Search for the cell housing the specified text and yield its (X, Y) center coordinate. 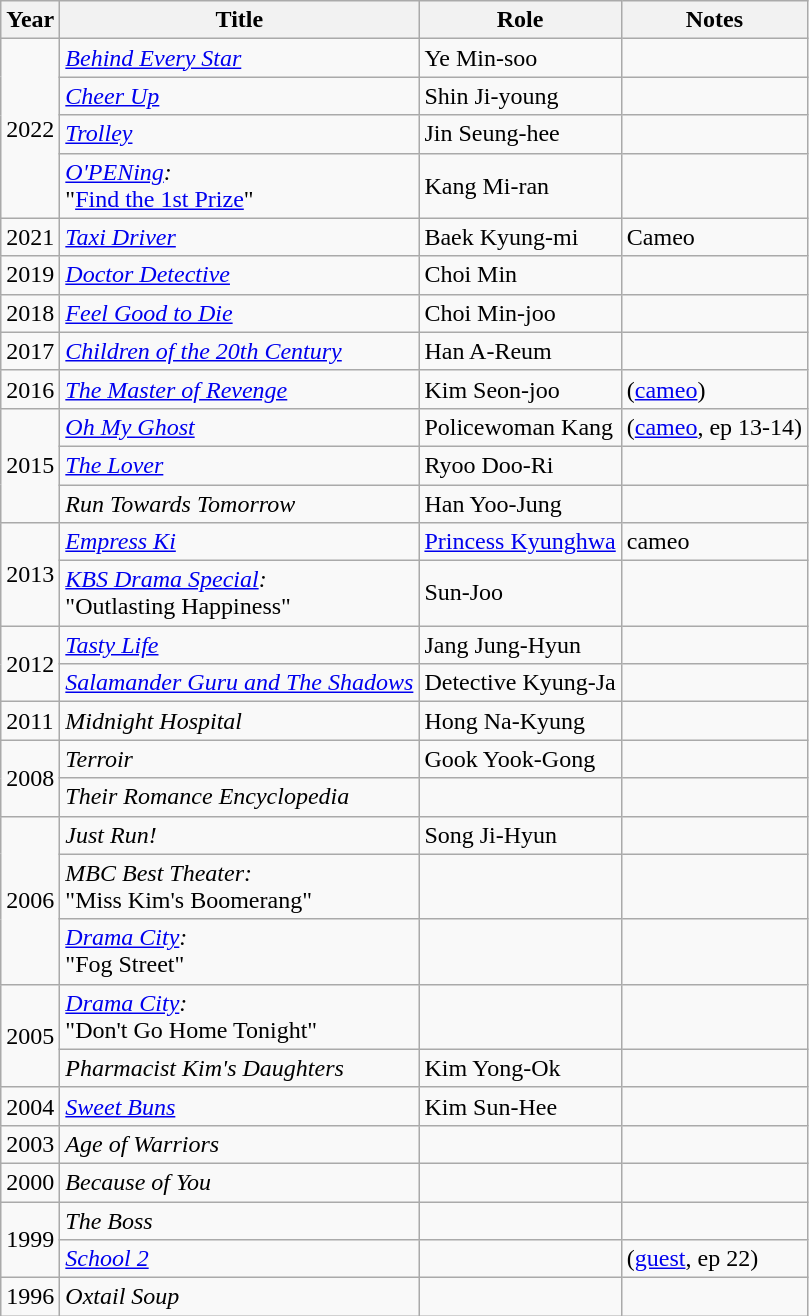
Song Ji-Hyun (520, 835)
Because of You (240, 1182)
(cameo) (714, 389)
KBS Drama Special:"Outlasting Happiness" (240, 594)
Role (520, 20)
Sweet Buns (240, 1106)
Han A-Reum (520, 351)
Gook Yook-Gong (520, 759)
Children of the 20th Century (240, 351)
1999 (30, 1240)
Behind Every Star (240, 58)
2013 (30, 574)
2015 (30, 465)
Detective Kyung-Ja (520, 683)
Cheer Up (240, 96)
2011 (30, 721)
Han Yoo-Jung (520, 503)
Trolley (240, 134)
Doctor Detective (240, 275)
2012 (30, 664)
Oh My Ghost (240, 427)
Terroir (240, 759)
Jin Seung-hee (520, 134)
2022 (30, 128)
(guest, ep 22) (714, 1259)
Ryoo Doo-Ri (520, 465)
The Master of Revenge (240, 389)
Title (240, 20)
The Boss (240, 1221)
Shin Ji-young (520, 96)
cameo (714, 542)
Notes (714, 20)
Their Romance Encyclopedia (240, 797)
MBC Best Theater:"Miss Kim's Boomerang" (240, 886)
Salamander Guru and The Shadows (240, 683)
1996 (30, 1297)
2018 (30, 313)
Kim Sun-Hee (520, 1106)
Choi Min (520, 275)
2004 (30, 1106)
2000 (30, 1182)
Choi Min-joo (520, 313)
2017 (30, 351)
Just Run! (240, 835)
Pharmacist Kim's Daughters (240, 1068)
Run Towards Tomorrow (240, 503)
2016 (30, 389)
Year (30, 20)
2008 (30, 778)
Drama City:"Don't Go Home Tonight" (240, 1016)
Feel Good to Die (240, 313)
The Lover (240, 465)
Kim Yong-Ok (520, 1068)
Ye Min-soo (520, 58)
Hong Na-Kyung (520, 721)
Princess Kyunghwa (520, 542)
Cameo (714, 237)
2003 (30, 1144)
Kim Seon-joo (520, 389)
Oxtail Soup (240, 1297)
Baek Kyung-mi (520, 237)
(cameo, ep 13-14) (714, 427)
Drama City:"Fog Street" (240, 952)
Sun-Joo (520, 594)
Kang Mi-ran (520, 186)
Empress Ki (240, 542)
Midnight Hospital (240, 721)
2006 (30, 900)
Taxi Driver (240, 237)
O'PENing:"Find the 1st Prize" (240, 186)
School 2 (240, 1259)
2005 (30, 1036)
Jang Jung-Hyun (520, 645)
Tasty Life (240, 645)
2019 (30, 275)
Age of Warriors (240, 1144)
2021 (30, 237)
Policewoman Kang (520, 427)
